Return [X, Y] of the center of cell containing provided text 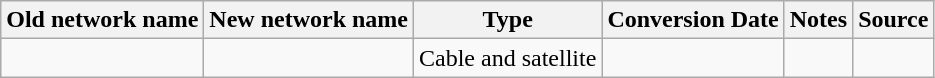
New network name [309, 20]
Conversion Date [693, 20]
Source [894, 20]
Old network name [102, 20]
Cable and satellite [508, 58]
Type [508, 20]
Notes [818, 20]
